Determine the (x, y) coordinate at the center of the cell enclosing the given text.  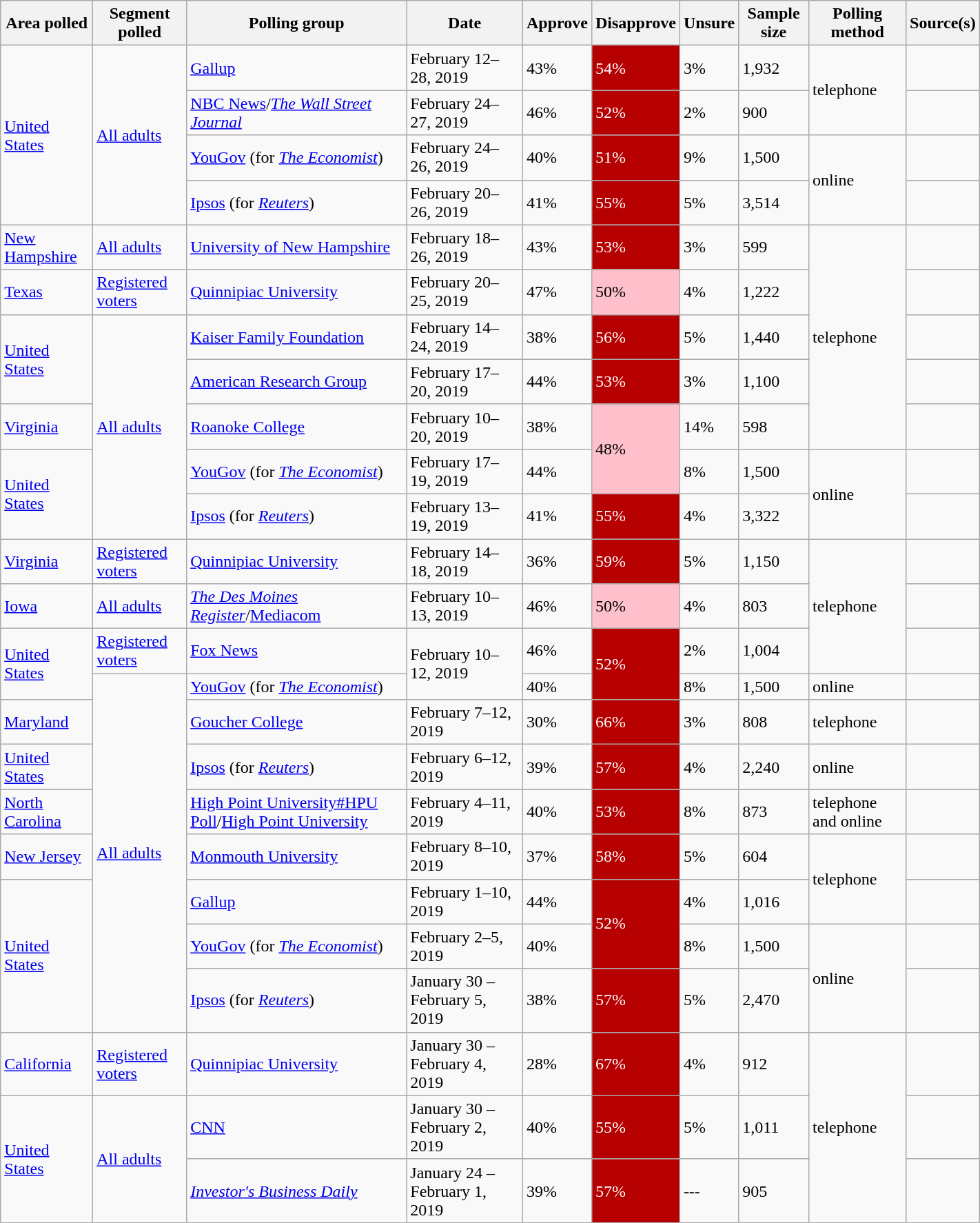
Approve (557, 23)
Polling method (857, 23)
54% (635, 68)
February 14–18, 2019 (465, 561)
14% (708, 426)
Iowa (47, 607)
High Point University#HPU Poll/High Point University (296, 812)
CNN (296, 1127)
808 (774, 722)
604 (774, 856)
873 (774, 812)
Disapprove (635, 23)
February 7–12, 2019 (465, 722)
February 17–19, 2019 (465, 472)
February 8–10, 2019 (465, 856)
February 2–5, 2019 (465, 946)
56% (635, 336)
67% (635, 1064)
Goucher College (296, 722)
February 24–27, 2019 (465, 113)
February 20–25, 2019 (465, 292)
58% (635, 856)
1,222 (774, 292)
American Research Group (296, 382)
3,322 (774, 516)
Source(s) (943, 23)
New Jersey (47, 856)
Polling group (296, 23)
2,470 (774, 1000)
Sample size (774, 23)
1,016 (774, 902)
1,150 (774, 561)
Fox News (296, 651)
California (47, 1064)
Maryland (47, 722)
36% (557, 561)
37% (557, 856)
Unsure (708, 23)
905 (774, 1191)
Segment polled (140, 23)
3,514 (774, 203)
NBC News/The Wall Street Journal (296, 113)
February 14–24, 2019 (465, 336)
Monmouth University (296, 856)
January 24 – February 1, 2019 (465, 1191)
North Carolina (47, 812)
912 (774, 1064)
The Des Moines Register/Mediacom (296, 607)
1,932 (774, 68)
59% (635, 561)
February 10–12, 2019 (465, 665)
Roanoke College (296, 426)
28% (557, 1064)
803 (774, 607)
February 20–26, 2019 (465, 203)
telephone and online (857, 812)
New Hampshire (47, 247)
900 (774, 113)
February 13–19, 2019 (465, 516)
January 30 – February 2, 2019 (465, 1127)
51% (635, 157)
February 17–20, 2019 (465, 382)
February 24–26, 2019 (465, 157)
1,440 (774, 336)
University of New Hampshire (296, 247)
Area polled (47, 23)
1,100 (774, 382)
January 30 – February 4, 2019 (465, 1064)
January 30 – February 5, 2019 (465, 1000)
1,004 (774, 651)
--- (708, 1191)
Kaiser Family Foundation (296, 336)
February 4–11, 2019 (465, 812)
30% (557, 722)
599 (774, 247)
9% (708, 157)
February 6–12, 2019 (465, 767)
February 12–28, 2019 (465, 68)
Texas (47, 292)
66% (635, 722)
598 (774, 426)
February 18–26, 2019 (465, 247)
48% (635, 449)
February 1–10, 2019 (465, 902)
47% (557, 292)
February 10–13, 2019 (465, 607)
1,011 (774, 1127)
2,240 (774, 767)
February 10–20, 2019 (465, 426)
Investor's Business Daily (296, 1191)
Date (465, 23)
